Provide the (x, y) coordinate of the cell's center where the given text is located.  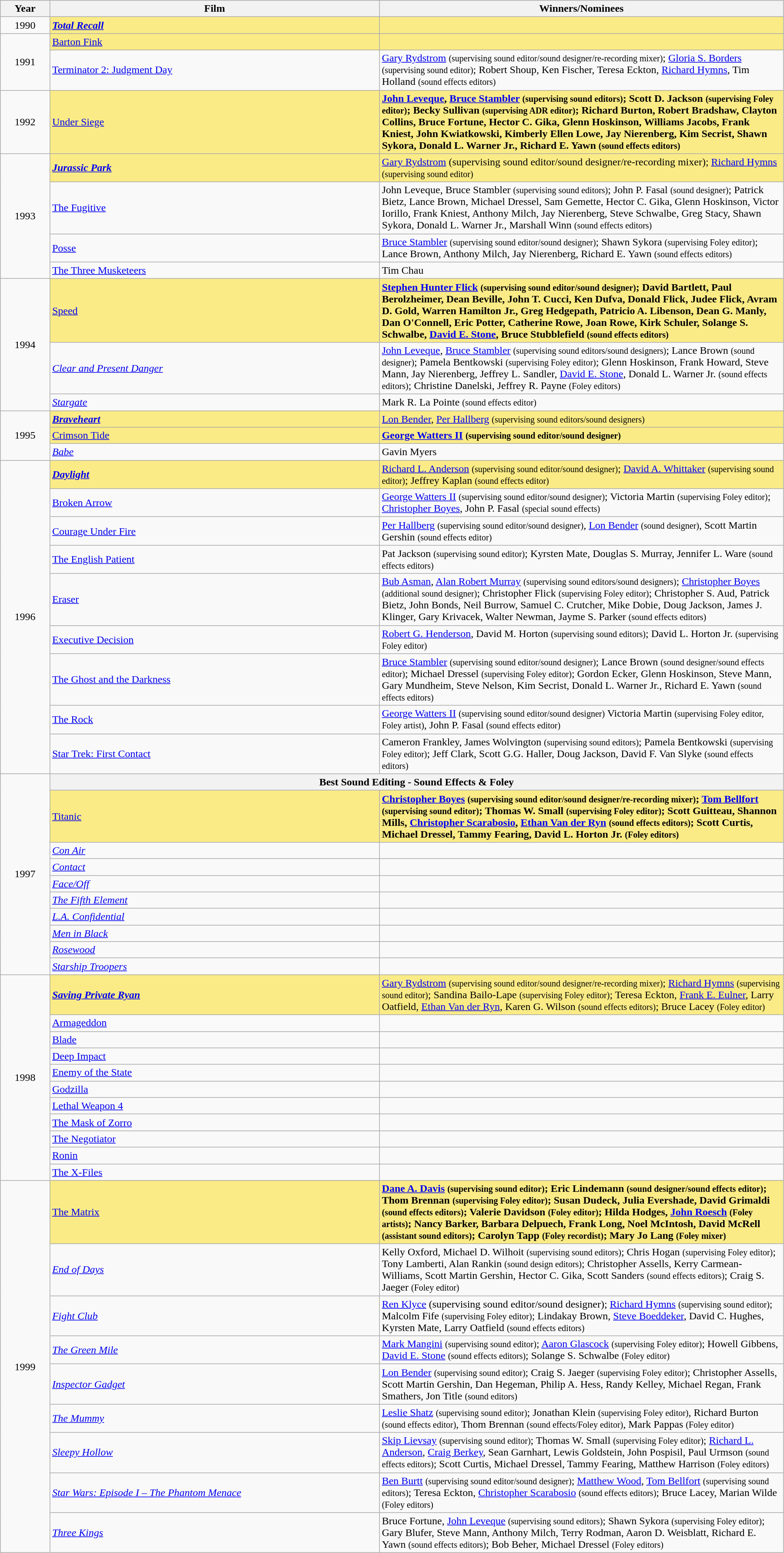
Contact (214, 867)
Executive Decision (214, 640)
1995 (25, 436)
End of Days (214, 1270)
1991 (25, 62)
1990 (25, 25)
Godzilla (214, 1089)
Face/Off (214, 884)
Star Trek: First Contact (214, 754)
Rosewood (214, 950)
Saving Private Ryan (214, 995)
Crimson Tide (214, 436)
1998 (25, 1077)
The Negotiator (214, 1139)
Armageddon (214, 1023)
Inspector Gadget (214, 1384)
The Mask of Zorro (214, 1122)
Three Kings (214, 1533)
Gavin Myers (581, 452)
Sleepy Hollow (214, 1452)
George Watters II (supervising sound editor/sound designer) (581, 436)
Braveheart (214, 419)
Total Recall (214, 25)
1994 (25, 345)
Men in Black (214, 933)
Per Hallberg (supervising sound editor/sound designer), Lon Bender (sound designer), Scott Martin Gershin (sound effects editor) (581, 531)
The Matrix (214, 1212)
Enemy of the State (214, 1073)
Richard L. Anderson (supervising sound editor/sound designer); David A. Whittaker (supervising sound editor); Jeffrey Kaplan (sound effects editor) (581, 474)
Stargate (214, 402)
Robert G. Henderson, David M. Horton (supervising sound editors); David L. Horton Jr. (supervising Foley editor) (581, 640)
The Mummy (214, 1419)
Pat Jackson (supervising sound editor); Kyrsten Mate, Douglas S. Murray, Jennifer L. Ware (sound effects editors) (581, 560)
Courage Under Fire (214, 531)
Speed (214, 310)
The Fifth Element (214, 900)
Ronin (214, 1155)
1996 (25, 617)
1992 (25, 122)
Lethal Weapon 4 (214, 1106)
L.A. Confidential (214, 917)
1999 (25, 1367)
The English Patient (214, 560)
The Ghost and the Darkness (214, 680)
Mark R. La Pointe (sound effects editor) (581, 402)
The Green Mile (214, 1350)
Gary Rydstrom (supervising sound editor/sound designer/re-recording mixer); Richard Hymns (supervising sound editor) (581, 168)
Starship Troopers (214, 966)
Posse (214, 248)
Blade (214, 1040)
Barton Fink (214, 42)
Titanic (214, 816)
Babe (214, 452)
Best Sound Editing - Sound Effects & Foley (416, 782)
The Three Musketeers (214, 270)
The X-Files (214, 1172)
Fight Club (214, 1316)
The Fugitive (214, 208)
The Rock (214, 720)
Under Siege (214, 122)
Star Wars: Episode I – The Phantom Menace (214, 1493)
Film (214, 9)
Lon Bender, Per Hallberg (supervising sound editors/sound designers) (581, 419)
Deep Impact (214, 1056)
1997 (25, 874)
1993 (25, 216)
Jurassic Park (214, 168)
Year (25, 9)
Tim Chau (581, 270)
Daylight (214, 474)
Eraser (214, 600)
Terminator 2: Judgment Day (214, 70)
Broken Arrow (214, 503)
Con Air (214, 850)
Winners/Nominees (581, 9)
Clear and Present Danger (214, 368)
